Scan for the cell matching the given text and deliver its [X, Y] coordinate at center. 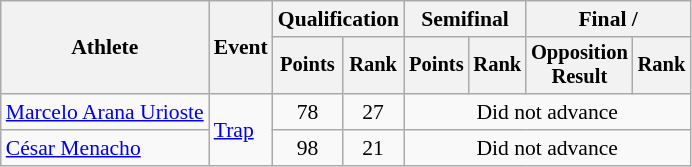
Marcelo Arana Urioste [105, 112]
21 [373, 148]
Semifinal [465, 19]
Trap [241, 130]
Final / [608, 19]
27 [373, 112]
César Menacho [105, 148]
Event [241, 48]
Qualification [338, 19]
78 [308, 112]
OppositionResult [580, 66]
Athlete [105, 48]
98 [308, 148]
